Provide the [X, Y] coordinate of the cell's center where the given text is located.  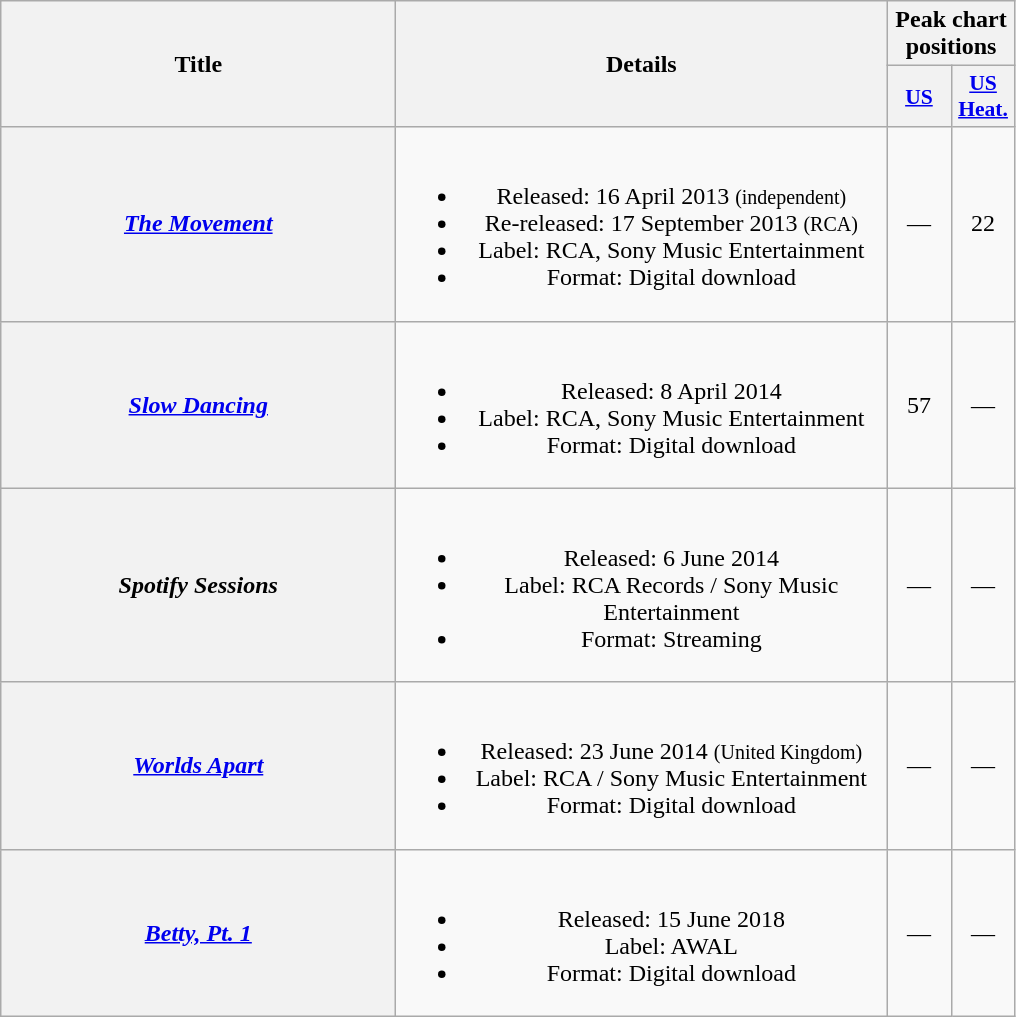
Released: 6 June 2014Label: RCA Records / Sony Music EntertainmentFormat: Streaming [642, 585]
Released: 16 April 2013 (independent)Re-released: 17 September 2013 (RCA)Label: RCA, Sony Music EntertainmentFormat: Digital download [642, 224]
Released: 15 June 2018Label: AWALFormat: Digital download [642, 932]
US [919, 96]
Betty, Pt. 1 [198, 932]
The Movement [198, 224]
US Heat. [983, 96]
Worlds Apart [198, 766]
Spotify Sessions [198, 585]
Released: 8 April 2014Label: RCA, Sony Music EntertainmentFormat: Digital download [642, 404]
22 [983, 224]
57 [919, 404]
Peak chart positions [951, 34]
Slow Dancing [198, 404]
Released: 23 June 2014 (United Kingdom)Label: RCA / Sony Music EntertainmentFormat: Digital download [642, 766]
Title [198, 64]
Details [642, 64]
